Return (x, y) of the center of cell containing provided text 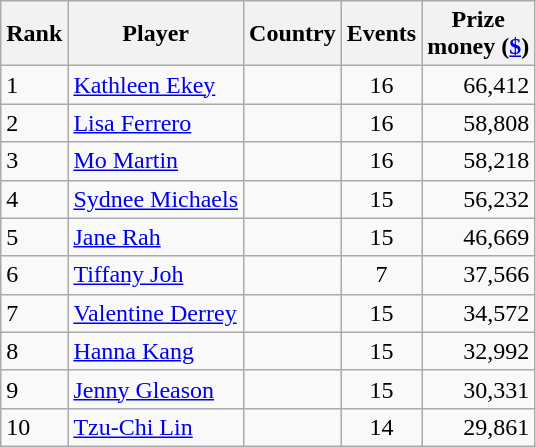
Kathleen Ekey (156, 85)
1 (34, 85)
Rank (34, 34)
66,412 (478, 85)
Lisa Ferrero (156, 123)
Jenny Gleason (156, 389)
Country (293, 34)
10 (34, 427)
8 (34, 351)
9 (34, 389)
Tiffany Joh (156, 275)
46,669 (478, 237)
34,572 (478, 313)
4 (34, 199)
30,331 (478, 389)
Valentine Derrey (156, 313)
37,566 (478, 275)
Sydnee Michaels (156, 199)
32,992 (478, 351)
29,861 (478, 427)
Mo Martin (156, 161)
Jane Rah (156, 237)
6 (34, 275)
58,808 (478, 123)
2 (34, 123)
14 (381, 427)
56,232 (478, 199)
58,218 (478, 161)
5 (34, 237)
3 (34, 161)
Tzu-Chi Lin (156, 427)
Prize money ($) (478, 34)
Hanna Kang (156, 351)
Events (381, 34)
Player (156, 34)
